Return the [X, Y] coordinate for the center point of the cell that contains the specified text.  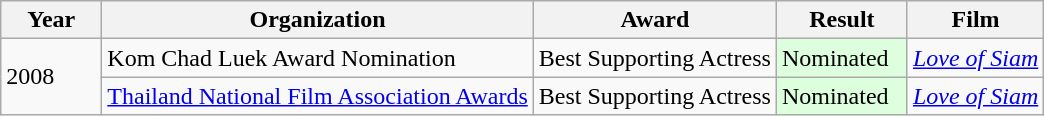
Film [975, 20]
Award [654, 20]
Kom Chad Luek Award Nomination [318, 58]
2008 [52, 77]
Thailand National Film Association Awards [318, 96]
Result [842, 20]
Organization [318, 20]
Year [52, 20]
